Identify which cell holds the provided text, then report its (x, y) central coordinate. 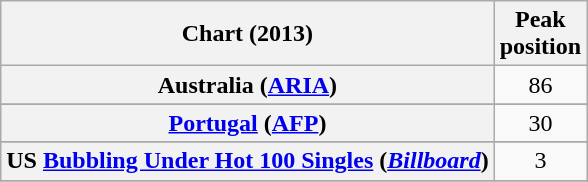
Chart (2013) (248, 34)
Portugal (AFP) (248, 123)
Peakposition (540, 34)
US Bubbling Under Hot 100 Singles (Billboard) (248, 161)
Australia (ARIA) (248, 85)
30 (540, 123)
3 (540, 161)
86 (540, 85)
